Output the (x, y) coordinate of the center of the cell containing the given text.  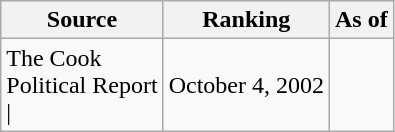
Ranking (246, 20)
As of (361, 20)
October 4, 2002 (246, 85)
Source (82, 20)
The CookPolitical Report| (82, 85)
